Identify which cell holds the provided text, then report its [x, y] central coordinate. 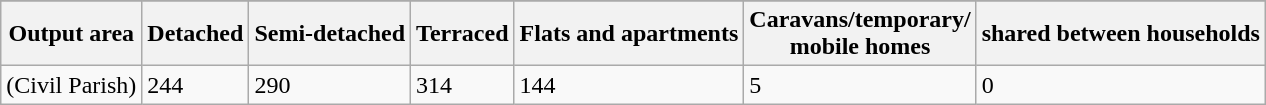
Detached [196, 34]
(Civil Parish) [72, 85]
Terraced [462, 34]
Output area [72, 34]
5 [860, 85]
244 [196, 85]
0 [1120, 85]
314 [462, 85]
Semi-detached [330, 34]
Caravans/temporary/mobile homes [860, 34]
144 [629, 85]
Flats and apartments [629, 34]
shared between households [1120, 34]
290 [330, 85]
